Provide the (x, y) coordinate of the cell's center where the given text is located.  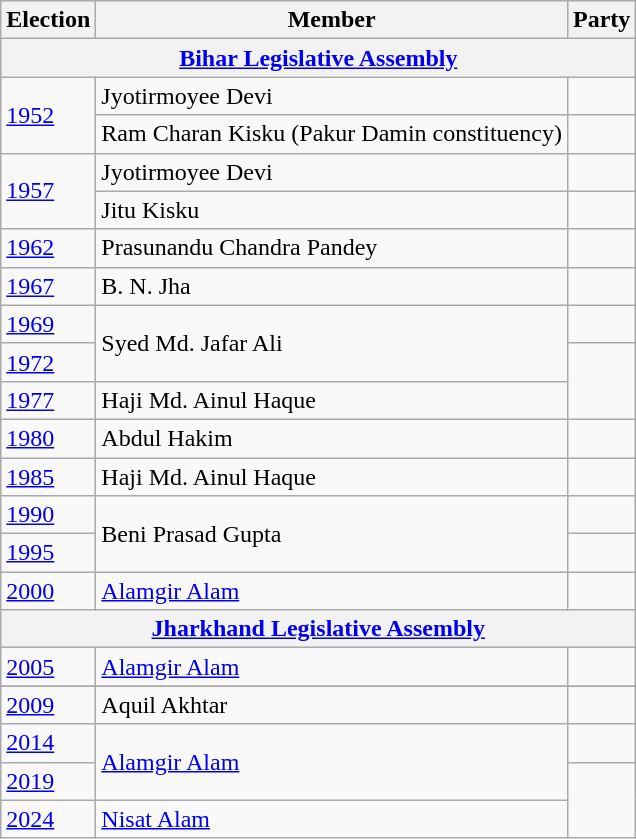
Syed Md. Jafar Ali (332, 343)
1957 (48, 191)
1995 (48, 553)
1969 (48, 324)
1967 (48, 286)
1977 (48, 400)
Nisat Alam (332, 819)
Jharkhand Legislative Assembly (318, 629)
1980 (48, 438)
Bihar Legislative Assembly (318, 58)
2014 (48, 743)
2009 (48, 705)
2000 (48, 591)
Ram Charan Kisku (Pakur Damin constituency) (332, 134)
B. N. Jha (332, 286)
Member (332, 20)
1990 (48, 515)
Prasunandu Chandra Pandey (332, 248)
Jitu Kisku (332, 210)
1962 (48, 248)
2019 (48, 781)
2005 (48, 667)
Party (601, 20)
Abdul Hakim (332, 438)
1985 (48, 477)
2024 (48, 819)
1972 (48, 362)
Beni Prasad Gupta (332, 534)
Aquil Akhtar (332, 705)
Election (48, 20)
1952 (48, 115)
